Extract the [X, Y] coordinate from the center of the cell holding the provided text.  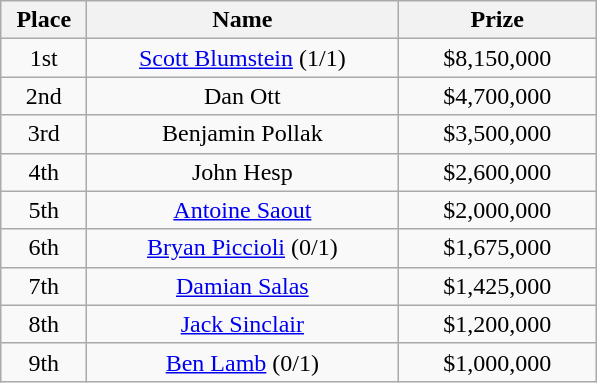
9th [44, 362]
Prize [498, 20]
$1,200,000 [498, 324]
Scott Blumstein (1/1) [242, 58]
Bryan Piccioli (0/1) [242, 248]
John Hesp [242, 172]
1st [44, 58]
$1,425,000 [498, 286]
4th [44, 172]
5th [44, 210]
6th [44, 248]
Jack Sinclair [242, 324]
$2,000,000 [498, 210]
$4,700,000 [498, 96]
Benjamin Pollak [242, 134]
$3,500,000 [498, 134]
Dan Ott [242, 96]
2nd [44, 96]
$2,600,000 [498, 172]
Antoine Saout [242, 210]
$8,150,000 [498, 58]
7th [44, 286]
$1,000,000 [498, 362]
Name [242, 20]
Damian Salas [242, 286]
3rd [44, 134]
Place [44, 20]
8th [44, 324]
$1,675,000 [498, 248]
Ben Lamb (0/1) [242, 362]
